Detect which cell encompasses the target text, then output its (x, y) center coordinate. 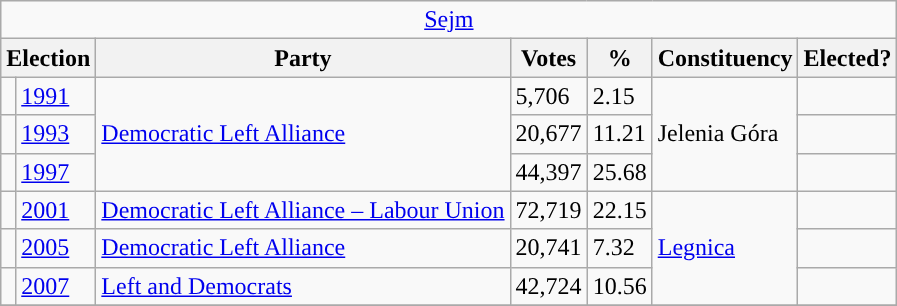
7.32 (620, 248)
Elected? (848, 58)
20,741 (548, 248)
Legnica (725, 248)
5,706 (548, 96)
10.56 (620, 286)
2001 (56, 210)
20,677 (548, 134)
Sejm (449, 20)
1997 (56, 172)
11.21 (620, 134)
Votes (548, 58)
42,724 (548, 286)
22.15 (620, 210)
Party (303, 58)
2005 (56, 248)
2.15 (620, 96)
Election (48, 58)
72,719 (548, 210)
Democratic Left Alliance – Labour Union (303, 210)
Jelenia Góra (725, 134)
2007 (56, 286)
44,397 (548, 172)
Constituency (725, 58)
1993 (56, 134)
25.68 (620, 172)
% (620, 58)
Left and Democrats (303, 286)
1991 (56, 96)
